Pinpoint the cell where the given text exists, returning its (x, y) midpoint coordinate. 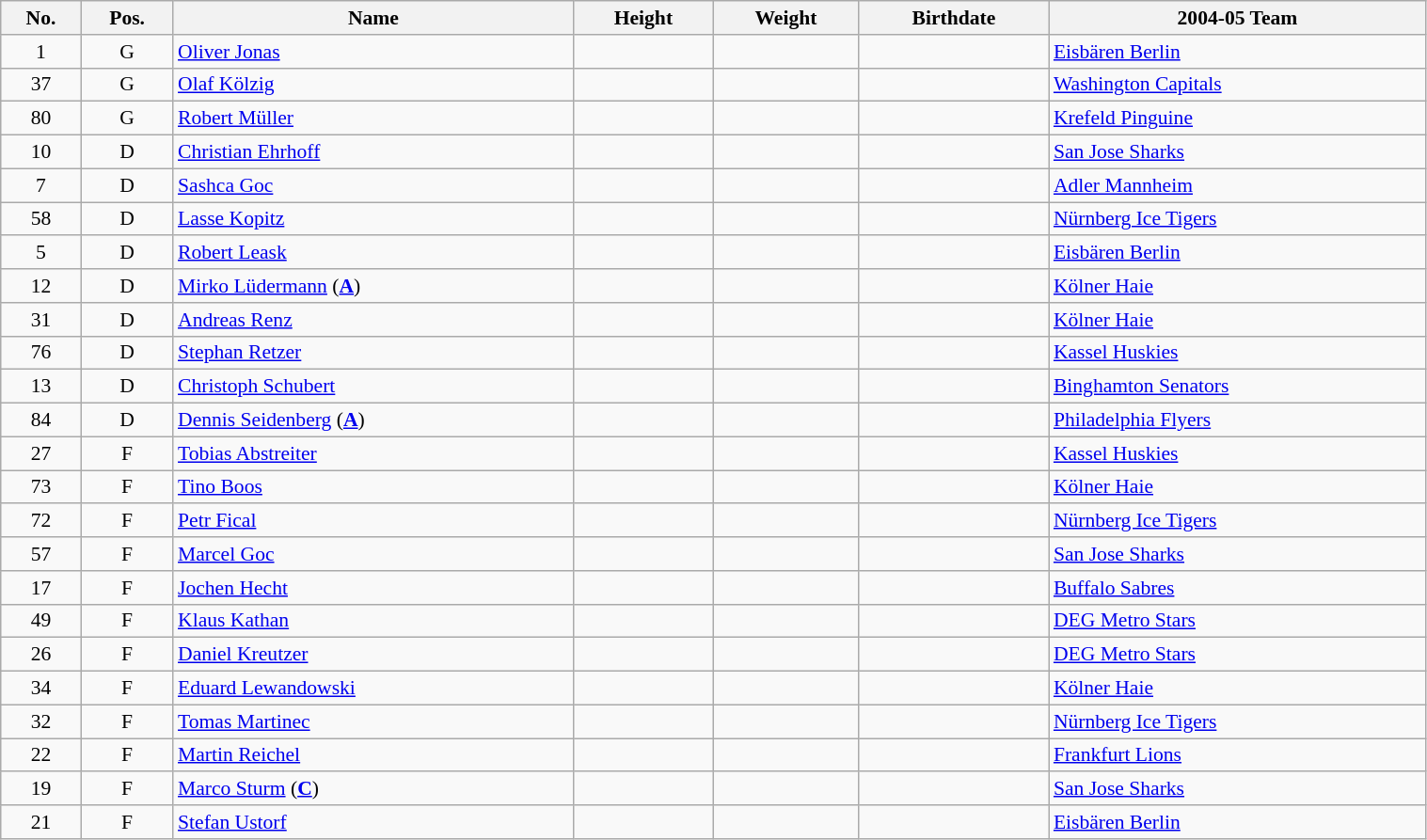
22 (41, 755)
Binghamton Senators (1238, 387)
Washington Capitals (1238, 85)
Lasse Kopitz (373, 219)
No. (41, 18)
Name (373, 18)
Stefan Ustorf (373, 822)
Marcel Goc (373, 554)
27 (41, 453)
37 (41, 85)
Jochen Hecht (373, 588)
34 (41, 689)
Height (643, 18)
Sashca Goc (373, 185)
Oliver Jonas (373, 52)
1 (41, 52)
2004-05 Team (1238, 18)
58 (41, 219)
Birthdate (954, 18)
Petr Fical (373, 521)
5 (41, 253)
Dennis Seidenberg (A) (373, 420)
80 (41, 119)
Pos. (127, 18)
Robert Leask (373, 253)
Christian Ehrhoff (373, 152)
Eduard Lewandowski (373, 689)
57 (41, 554)
Olaf Kölzig (373, 85)
Stephan Retzer (373, 353)
12 (41, 286)
10 (41, 152)
Adler Mannheim (1238, 185)
Martin Reichel (373, 755)
72 (41, 521)
Krefeld Pinguine (1238, 119)
Philadelphia Flyers (1238, 420)
Klaus Kathan (373, 621)
26 (41, 655)
Mirko Lüdermann (A) (373, 286)
Frankfurt Lions (1238, 755)
19 (41, 789)
76 (41, 353)
17 (41, 588)
7 (41, 185)
13 (41, 387)
Andreas Renz (373, 320)
Tino Boos (373, 487)
Daniel Kreutzer (373, 655)
Marco Sturm (C) (373, 789)
Robert Müller (373, 119)
Buffalo Sabres (1238, 588)
Tomas Martinec (373, 721)
32 (41, 721)
31 (41, 320)
49 (41, 621)
73 (41, 487)
Weight (786, 18)
84 (41, 420)
21 (41, 822)
Tobias Abstreiter (373, 453)
Christoph Schubert (373, 387)
